From the cell containing the given text, extract its center point as (X, Y) coordinate. 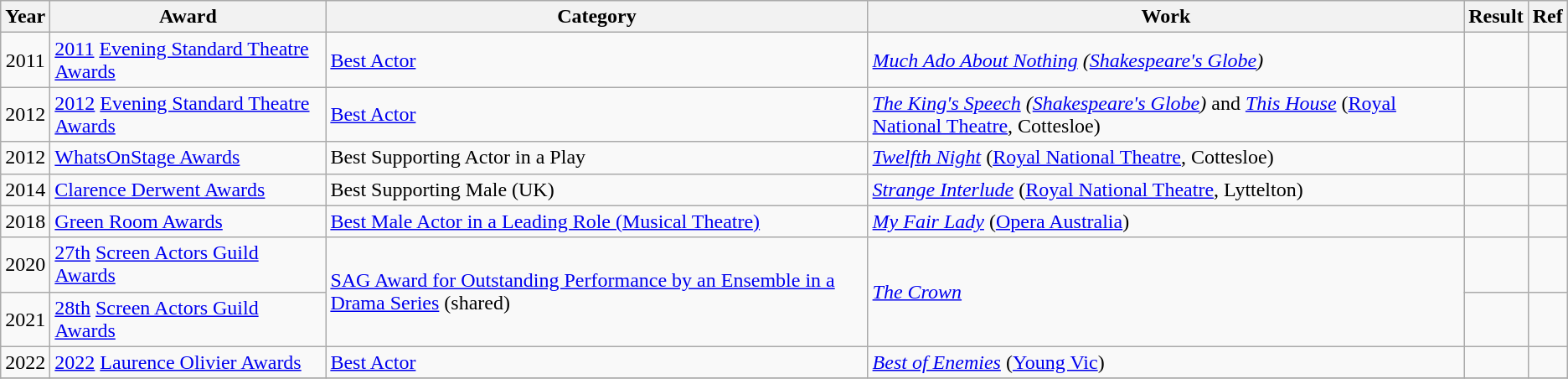
27th Screen Actors Guild Awards (188, 265)
2018 (25, 221)
2021 (25, 319)
Strange Interlude (Royal National Theatre, Lyttelton) (1166, 189)
SAG Award for Outstanding Performance by an Ensemble in a Drama Series (shared) (596, 292)
The Crown (1166, 292)
2011 Evening Standard Theatre Awards (188, 60)
Best Male Actor in a Leading Role (Musical Theatre) (596, 221)
Year (25, 17)
28th Screen Actors Guild Awards (188, 319)
2012 Evening Standard Theatre Awards (188, 114)
Best of Enemies (Young Vic) (1166, 362)
Green Room Awards (188, 221)
My Fair Lady (Opera Australia) (1166, 221)
2022 (25, 362)
Clarence Derwent Awards (188, 189)
Award (188, 17)
2022 Laurence Olivier Awards (188, 362)
Twelfth Night (Royal National Theatre, Cottesloe) (1166, 158)
Much Ado About Nothing (Shakespeare's Globe) (1166, 60)
2014 (25, 189)
2011 (25, 60)
WhatsOnStage Awards (188, 158)
The King's Speech (Shakespeare's Globe) and This House (Royal National Theatre, Cottesloe) (1166, 114)
Result (1496, 17)
Best Supporting Male (UK) (596, 189)
Work (1166, 17)
Best Supporting Actor in a Play (596, 158)
2020 (25, 265)
Ref (1548, 17)
Category (596, 17)
